Detect which cell encompasses the target text, then output its [X, Y] center coordinate. 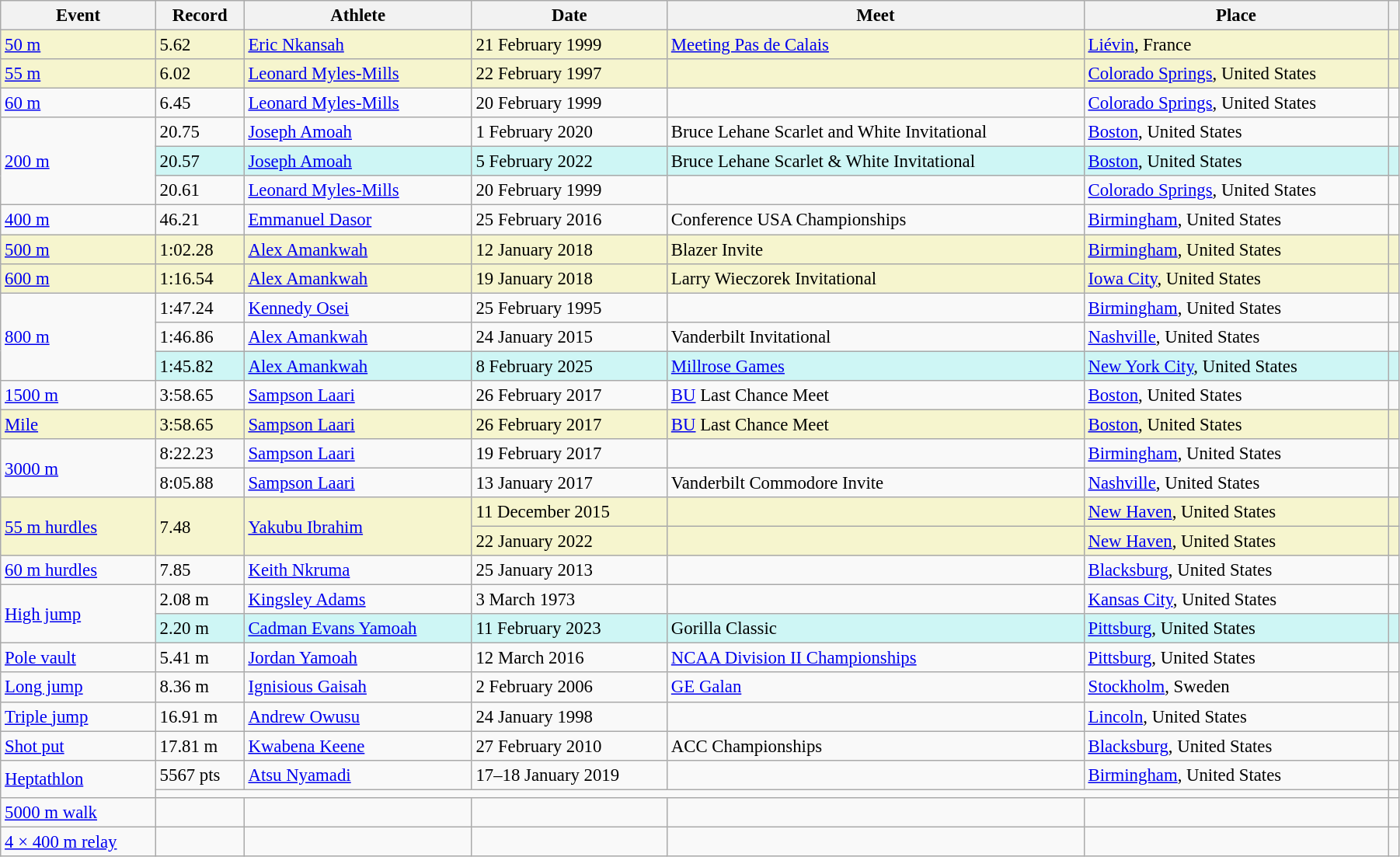
Jordan Yamoah [357, 658]
17.81 m [200, 746]
3000 m [78, 468]
13 January 2017 [569, 482]
Andrew Owusu [357, 716]
Millrose Games [876, 366]
20.75 [200, 132]
Larry Wieczorek Invitational [876, 278]
Triple jump [78, 716]
5567 pts [200, 775]
24 January 1998 [569, 716]
ACC Championships [876, 746]
Keith Nkruma [357, 570]
Gorilla Classic [876, 629]
19 January 2018 [569, 278]
27 February 2010 [569, 746]
Lincoln, United States [1236, 716]
200 m [78, 162]
Bruce Lehane Scarlet & White Invitational [876, 162]
Conference USA Championships [876, 220]
1 February 2020 [569, 132]
60 m hurdles [78, 570]
60 m [78, 103]
400 m [78, 220]
22 February 1997 [569, 74]
Mile [78, 424]
3 March 1973 [569, 600]
Kansas City, United States [1236, 600]
25 February 1995 [569, 308]
Kennedy Osei [357, 308]
800 m [78, 337]
55 m [78, 74]
7.48 [200, 527]
Kingsley Adams [357, 600]
500 m [78, 249]
8:22.23 [200, 454]
6.02 [200, 74]
Shot put [78, 746]
1:45.82 [200, 366]
1:46.86 [200, 336]
Athlete [357, 16]
Heptathlon [78, 779]
20.61 [200, 190]
21 February 1999 [569, 45]
Kwabena Keene [357, 746]
1:47.24 [200, 308]
5 February 2022 [569, 162]
Meeting Pas de Calais [876, 45]
19 February 2017 [569, 454]
Liévin, France [1236, 45]
17–18 January 2019 [569, 775]
24 January 2015 [569, 336]
20.57 [200, 162]
1:02.28 [200, 249]
6.45 [200, 103]
16.91 m [200, 716]
2.08 m [200, 600]
Vanderbilt Invitational [876, 336]
2 February 2006 [569, 688]
50 m [78, 45]
Yakubu Ibrahim [357, 527]
1500 m [78, 395]
11 December 2015 [569, 512]
8 February 2025 [569, 366]
Atsu Nyamadi [357, 775]
Date [569, 16]
12 March 2016 [569, 658]
1:16.54 [200, 278]
4 × 400 m relay [78, 841]
New York City, United States [1236, 366]
7.85 [200, 570]
Stockholm, Sweden [1236, 688]
Cadman Evans Yamoah [357, 629]
Record [200, 16]
High jump [78, 614]
46.21 [200, 220]
55 m hurdles [78, 527]
5.41 m [200, 658]
5000 m walk [78, 813]
25 February 2016 [569, 220]
Event [78, 16]
600 m [78, 278]
25 January 2013 [569, 570]
GE Galan [876, 688]
Eric Nkansah [357, 45]
Ignisious Gaisah [357, 688]
Pole vault [78, 658]
2.20 m [200, 629]
8.36 m [200, 688]
5.62 [200, 45]
Vanderbilt Commodore Invite [876, 482]
8:05.88 [200, 482]
Iowa City, United States [1236, 278]
NCAA Division II Championships [876, 658]
22 January 2022 [569, 542]
Bruce Lehane Scarlet and White Invitational [876, 132]
Meet [876, 16]
12 January 2018 [569, 249]
Long jump [78, 688]
Place [1236, 16]
11 February 2023 [569, 629]
Blazer Invite [876, 249]
Emmanuel Dasor [357, 220]
